From the cell containing the given text, extract its center point as [X, Y] coordinate. 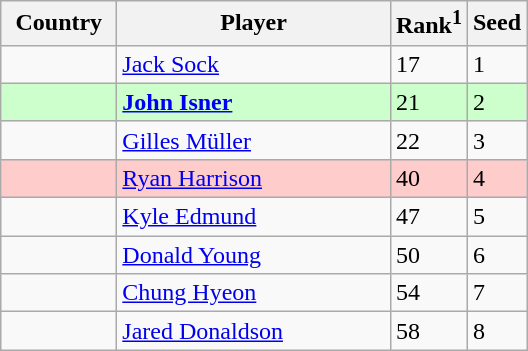
Gilles Müller [254, 140]
2 [496, 102]
6 [496, 255]
21 [428, 102]
Player [254, 24]
Kyle Edmund [254, 217]
47 [428, 217]
Chung Hyeon [254, 293]
17 [428, 64]
3 [496, 140]
22 [428, 140]
Rank1 [428, 24]
4 [496, 178]
1 [496, 64]
5 [496, 217]
Jared Donaldson [254, 331]
8 [496, 331]
7 [496, 293]
40 [428, 178]
Ryan Harrison [254, 178]
50 [428, 255]
58 [428, 331]
Country [59, 24]
Seed [496, 24]
Jack Sock [254, 64]
54 [428, 293]
Donald Young [254, 255]
John Isner [254, 102]
